Extract the (X, Y) coordinate from the center of the cell holding the provided text.  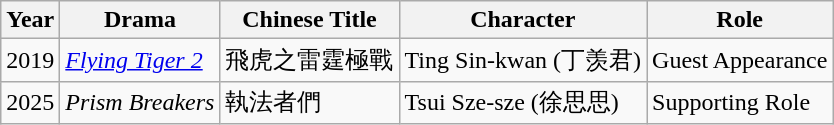
Ting Sin-kwan (丁羡君) (523, 60)
2019 (30, 60)
2025 (30, 102)
Character (523, 20)
Supporting Role (740, 102)
Chinese Title (310, 20)
Role (740, 20)
Year (30, 20)
執法者們 (310, 102)
Guest Appearance (740, 60)
飛虎之雷霆極戰 (310, 60)
Drama (140, 20)
Flying Tiger 2 (140, 60)
Prism Breakers (140, 102)
Tsui Sze-sze (徐思思) (523, 102)
